Pinpoint the cell where the given text exists, returning its (X, Y) midpoint coordinate. 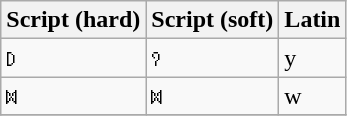
Script (soft) (212, 20)
𐰖‎‎ (74, 58)
w (312, 96)
𐰘‎‎ (212, 58)
Script (hard) (74, 20)
y (312, 58)
Latin (312, 20)
